Return the [X, Y] coordinate for the center point of the cell that contains the specified text.  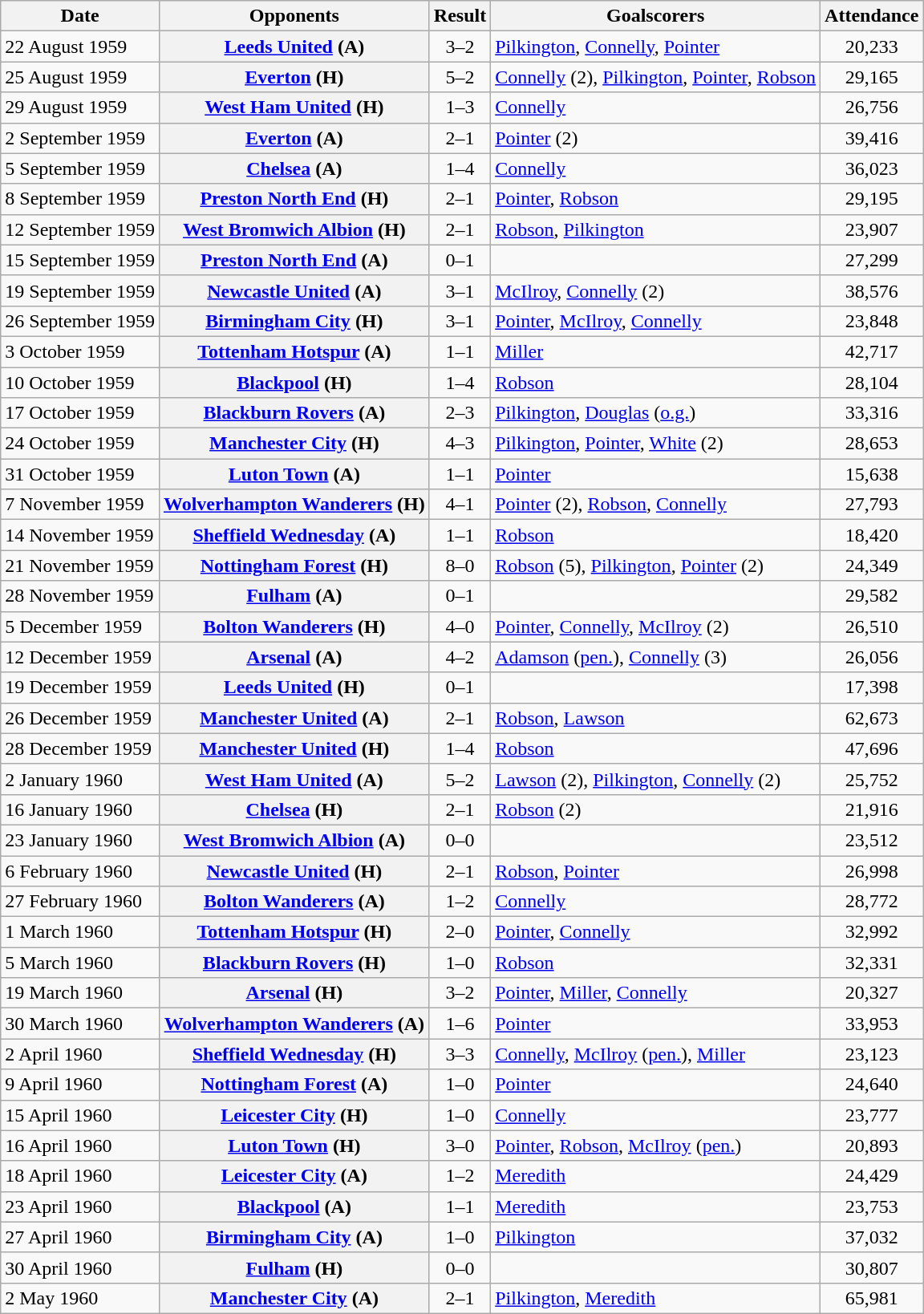
Pointer, Miller, Connelly [656, 993]
Leeds United (A) [294, 47]
Tottenham Hotspur (H) [294, 932]
26,998 [872, 870]
Everton (A) [294, 138]
Robson, Lawson [656, 718]
Blackpool (A) [294, 1207]
Luton Town (A) [294, 474]
West Ham United (A) [294, 779]
15 September 1959 [80, 260]
Preston North End (H) [294, 199]
26,756 [872, 107]
Fulham (A) [294, 596]
Pointer, McIlroy, Connelly [656, 321]
24,349 [872, 566]
Blackburn Rovers (A) [294, 413]
28 November 1959 [80, 596]
Robson (5), Pilkington, Pointer (2) [656, 566]
5 September 1959 [80, 168]
4–2 [460, 657]
15,638 [872, 474]
22 August 1959 [80, 47]
21 November 1959 [80, 566]
32,992 [872, 932]
Result [460, 16]
Manchester City (A) [294, 1298]
26 September 1959 [80, 321]
19 September 1959 [80, 290]
Pilkington, Douglas (o.g.) [656, 413]
23 January 1960 [80, 840]
Manchester City (H) [294, 444]
2 April 1960 [80, 1054]
7 November 1959 [80, 505]
Nottingham Forest (H) [294, 566]
Birmingham City (H) [294, 321]
23,753 [872, 1207]
Connelly (2), Pilkington, Pointer, Robson [656, 77]
30,807 [872, 1267]
Blackburn Rovers (H) [294, 963]
West Ham United (H) [294, 107]
31 October 1959 [80, 474]
2–3 [460, 413]
Attendance [872, 16]
24 October 1959 [80, 444]
Opponents [294, 16]
23,848 [872, 321]
38,576 [872, 290]
Luton Town (H) [294, 1146]
Sheffield Wednesday (A) [294, 535]
Adamson (pen.), Connelly (3) [656, 657]
3–0 [460, 1146]
47,696 [872, 748]
10 October 1959 [80, 383]
Goalscorers [656, 16]
26,056 [872, 657]
2 September 1959 [80, 138]
23,123 [872, 1054]
18 April 1960 [80, 1176]
3 October 1959 [80, 351]
17 October 1959 [80, 413]
30 April 1960 [80, 1267]
27 April 1960 [80, 1237]
42,717 [872, 351]
4–0 [460, 627]
27 February 1960 [80, 902]
McIlroy, Connelly (2) [656, 290]
28,653 [872, 444]
29,582 [872, 596]
25 August 1959 [80, 77]
28 December 1959 [80, 748]
16 January 1960 [80, 809]
Newcastle United (A) [294, 290]
Bolton Wanderers (H) [294, 627]
12 December 1959 [80, 657]
1–6 [460, 1024]
Bolton Wanderers (A) [294, 902]
65,981 [872, 1298]
Pointer, Robson, McIlroy (pen.) [656, 1146]
23,907 [872, 229]
Tottenham Hotspur (A) [294, 351]
29,195 [872, 199]
Robson (2) [656, 809]
8 September 1959 [80, 199]
2–0 [460, 932]
3–3 [460, 1054]
Chelsea (A) [294, 168]
Pointer (2) [656, 138]
Pointer, Connelly [656, 932]
Manchester United (H) [294, 748]
Leicester City (H) [294, 1115]
14 November 1959 [80, 535]
37,032 [872, 1237]
32,331 [872, 963]
Robson, Pilkington [656, 229]
Connelly, McIlroy (pen.), Miller [656, 1054]
29,165 [872, 77]
West Bromwich Albion (A) [294, 840]
16 April 1960 [80, 1146]
20,327 [872, 993]
Manchester United (A) [294, 718]
2 May 1960 [80, 1298]
Sheffield Wednesday (H) [294, 1054]
Pilkington [656, 1237]
1–3 [460, 107]
Lawson (2), Pilkington, Connelly (2) [656, 779]
Arsenal (A) [294, 657]
26 December 1959 [80, 718]
Pilkington, Meredith [656, 1298]
1 March 1960 [80, 932]
23,512 [872, 840]
29 August 1959 [80, 107]
21,916 [872, 809]
Fulham (H) [294, 1267]
9 April 1960 [80, 1085]
30 March 1960 [80, 1024]
Birmingham City (A) [294, 1237]
18,420 [872, 535]
Blackpool (H) [294, 383]
27,793 [872, 505]
25,752 [872, 779]
39,416 [872, 138]
Pointer, Connelly, McIlroy (2) [656, 627]
Arsenal (H) [294, 993]
Wolverhampton Wanderers (H) [294, 505]
26,510 [872, 627]
5 December 1959 [80, 627]
Wolverhampton Wanderers (A) [294, 1024]
Chelsea (H) [294, 809]
20,893 [872, 1146]
15 April 1960 [80, 1115]
6 February 1960 [80, 870]
12 September 1959 [80, 229]
19 December 1959 [80, 687]
8–0 [460, 566]
Preston North End (A) [294, 260]
West Bromwich Albion (H) [294, 229]
Miller [656, 351]
24,429 [872, 1176]
33,953 [872, 1024]
23 April 1960 [80, 1207]
Pilkington, Connelly, Pointer [656, 47]
2 January 1960 [80, 779]
Leeds United (H) [294, 687]
33,316 [872, 413]
Robson, Pointer [656, 870]
Pointer, Robson [656, 199]
5 March 1960 [80, 963]
36,023 [872, 168]
20,233 [872, 47]
19 March 1960 [80, 993]
24,640 [872, 1085]
62,673 [872, 718]
27,299 [872, 260]
4–3 [460, 444]
23,777 [872, 1115]
28,772 [872, 902]
Pointer (2), Robson, Connelly [656, 505]
Everton (H) [294, 77]
17,398 [872, 687]
Newcastle United (H) [294, 870]
Pilkington, Pointer, White (2) [656, 444]
Date [80, 16]
Nottingham Forest (A) [294, 1085]
4–1 [460, 505]
28,104 [872, 383]
Leicester City (A) [294, 1176]
